Extract the (x, y) coordinate from the center of the cell holding the provided text.  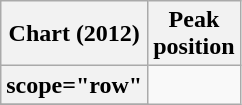
Chart (2012) (74, 34)
Peakposition (194, 34)
scope="row" (74, 85)
